Provide the (x, y) coordinate of the cell's center where the given text is located.  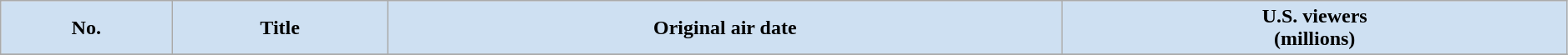
No. (87, 28)
Original air date (725, 28)
U.S. viewers(millions) (1315, 28)
Title (281, 28)
